Locate the cell with the specified text and output its [x, y] center coordinate. 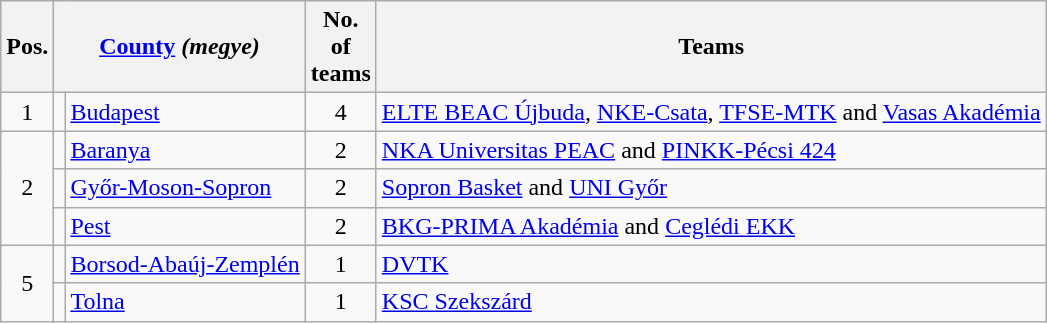
5 [28, 283]
NKA Universitas PEAC and PINKK-Pécsi 424 [711, 150]
Tolna [185, 302]
Győr-Moson-Sopron [185, 188]
Teams [711, 47]
Baranya [185, 150]
KSC Szekszárd [711, 302]
Sopron Basket and UNI Győr [711, 188]
Pest [185, 226]
Borsod-Abaúj-Zemplén [185, 264]
DVTK [711, 264]
4 [340, 112]
Budapest [185, 112]
Pos. [28, 47]
BKG-PRIMA Akadémia and Ceglédi EKK [711, 226]
No. of teams [340, 47]
ELTE BEAC Újbuda, NKE-Csata, TFSE-MTK and Vasas Akadémia [711, 112]
County (megye) [180, 47]
